Return [X, Y] of the center of cell containing provided text 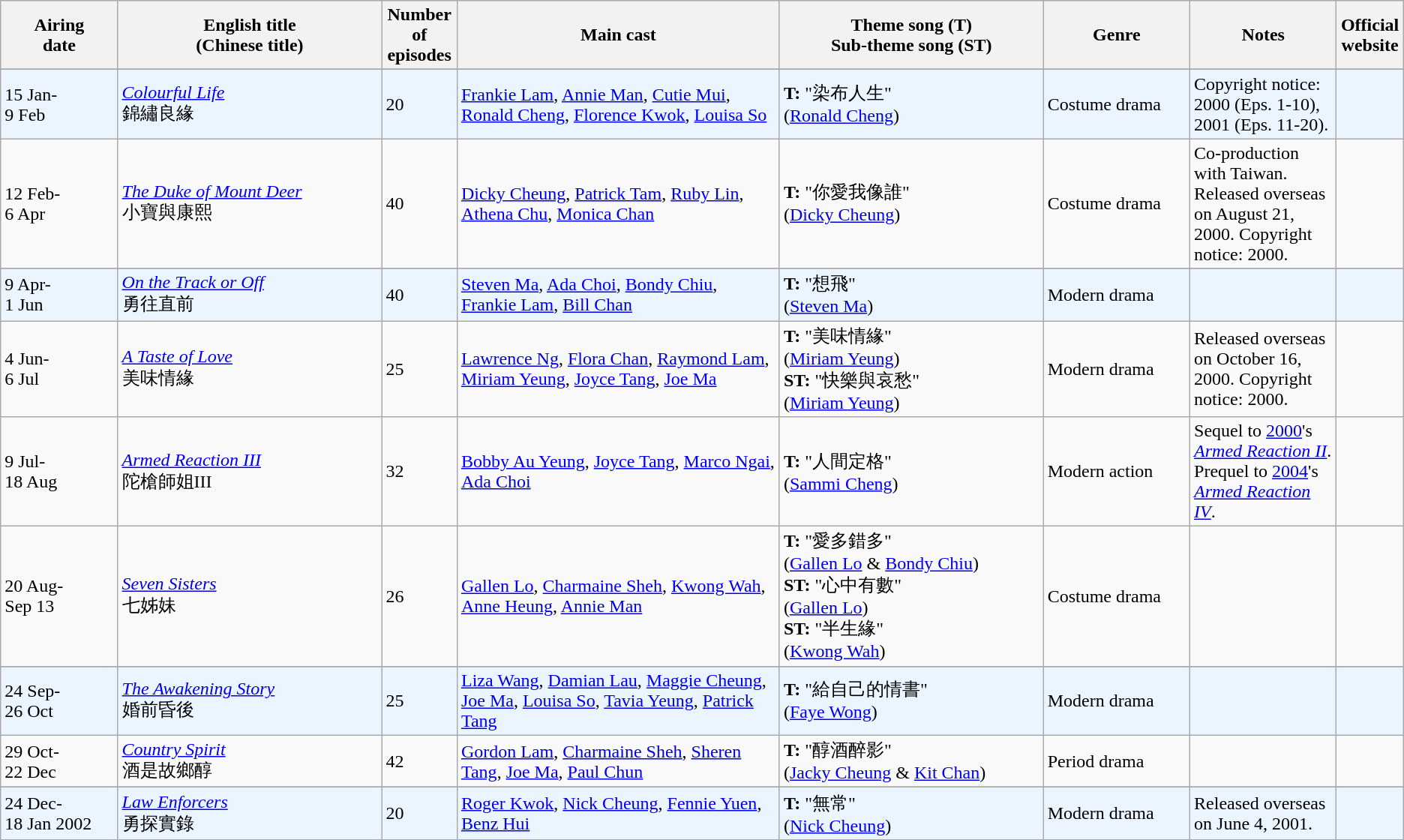
4 Jun- 6 Jul [59, 369]
Dicky Cheung, Patrick Tam, Ruby Lin, Athena Chu, Monica Chan [618, 204]
Modern action [1116, 472]
T: "美味情緣" (Miriam Yeung) ST: "快樂與哀愁" (Miriam Yeung) [911, 369]
Roger Kwok, Nick Cheung, Fennie Yuen, Benz Hui [618, 814]
Notes [1263, 35]
Seven Sisters 七姊妹 [250, 597]
On the Track or Off 勇往直前 [250, 295]
Theme song (T) Sub-theme song (ST) [911, 35]
Colourful Life 錦繡良緣 [250, 104]
26 [420, 597]
Gordon Lam, Charmaine Sheh, Sheren Tang, Joe Ma, Paul Chun [618, 761]
20 Aug- Sep 13 [59, 597]
42 [420, 761]
The Duke of Mount Deer 小寶與康熙 [250, 204]
32 [420, 472]
Country Spirit 酒是故鄉醇 [250, 761]
24 Sep- 26 Oct [59, 700]
Airingdate [59, 35]
The Awakening Story 婚前昏後 [250, 700]
Released overseas on October 16, 2000. Copyright notice: 2000. [1263, 369]
Sequel to 2000's Armed Reaction II. Prequel to 2004's Armed Reaction IV. [1263, 472]
Liza Wang, Damian Lau, Maggie Cheung, Joe Ma, Louisa So, Tavia Yeung, Patrick Tang [618, 700]
Main cast [618, 35]
T: "愛多錯多" (Gallen Lo & Bondy Chiu) ST: "心中有數" (Gallen Lo) ST: "半生緣" (Kwong Wah) [911, 597]
15 Jan- 9 Feb [59, 104]
Law Enforcers 勇探實錄 [250, 814]
T: "你愛我像誰" (Dicky Cheung) [911, 204]
Co-production with Taiwan. Released overseas on August 21, 2000. Copyright notice: 2000. [1263, 204]
9 Apr- 1 Jun [59, 295]
12 Feb- 6 Apr [59, 204]
English title (Chinese title) [250, 35]
Frankie Lam, Annie Man, Cutie Mui, Ronald Cheng, Florence Kwok, Louisa So [618, 104]
9 Jul- 18 Aug [59, 472]
T: "想飛" (Steven Ma) [911, 295]
Bobby Au Yeung, Joyce Tang, Marco Ngai, Ada Choi [618, 472]
Copyright notice: 2000 (Eps. 1-10), 2001 (Eps. 11-20). [1263, 104]
T: "人間定格" (Sammi Cheng) [911, 472]
T: "無常" (Nick Cheung) [911, 814]
29 Oct- 22 Dec [59, 761]
Official website [1369, 35]
Gallen Lo, Charmaine Sheh, Kwong Wah, Anne Heung, Annie Man [618, 597]
Lawrence Ng, Flora Chan, Raymond Lam, Miriam Yeung, Joyce Tang, Joe Ma [618, 369]
T: "給自己的情書" (Faye Wong) [911, 700]
Period drama [1116, 761]
T: "醇酒醉影" (Jacky Cheung & Kit Chan) [911, 761]
Steven Ma, Ada Choi, Bondy Chiu, Frankie Lam, Bill Chan [618, 295]
T: "染布人生" (Ronald Cheng) [911, 104]
Released overseas on June 4, 2001. [1263, 814]
Genre [1116, 35]
A Taste of Love 美味情緣 [250, 369]
Number of episodes [420, 35]
Armed Reaction III 陀槍師姐III [250, 472]
24 Dec- 18 Jan 2002 [59, 814]
